Extract the (x, y) coordinate from the center of the cell holding the provided text.  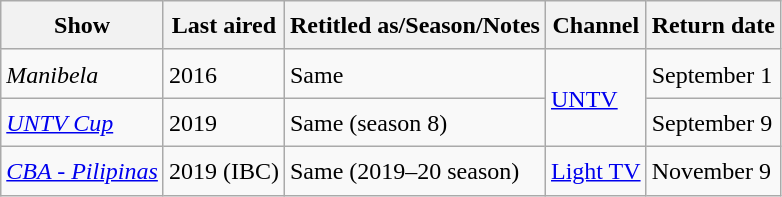
2016 (224, 74)
Channel (596, 26)
Last aired (224, 26)
Retitled as/Season/Notes (414, 26)
2019 (224, 122)
Show (82, 26)
September 1 (713, 74)
Return date (713, 26)
Light TV (596, 170)
Same (2019–20 season) (414, 170)
September 9 (713, 122)
Same (season 8) (414, 122)
CBA - Pilipinas (82, 170)
UNTV (596, 98)
2019 (IBC) (224, 170)
November 9 (713, 170)
Manibela (82, 74)
Same (414, 74)
UNTV Cup (82, 122)
